Determine the (X, Y) coordinate at the center of the cell enclosing the given text.  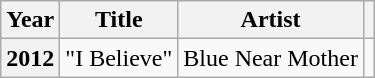
2012 (30, 58)
"I Believe" (119, 58)
Blue Near Mother (271, 58)
Artist (271, 20)
Year (30, 20)
Title (119, 20)
